From the cell containing the given text, extract its center point as [X, Y] coordinate. 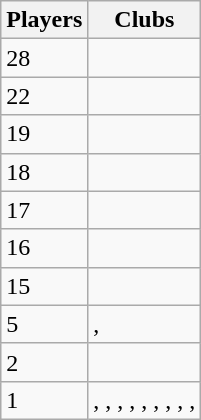
, [144, 324]
18 [44, 172]
19 [44, 134]
17 [44, 210]
1 [44, 400]
, , , , , , , , , [144, 400]
Players [44, 20]
2 [44, 362]
28 [44, 58]
15 [44, 286]
22 [44, 96]
16 [44, 248]
Clubs [144, 20]
5 [44, 324]
